Return [X, Y] of the center of cell containing provided text 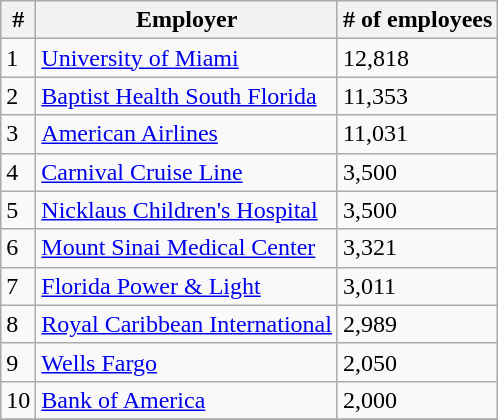
11,353 [417, 96]
11,031 [417, 134]
Baptist Health South Florida [187, 96]
3 [18, 134]
Employer [187, 20]
University of Miami [187, 58]
# [18, 20]
Wells Fargo [187, 362]
Florida Power & Light [187, 286]
8 [18, 324]
Carnival Cruise Line [187, 172]
7 [18, 286]
3,011 [417, 286]
2,050 [417, 362]
2,989 [417, 324]
12,818 [417, 58]
American Airlines [187, 134]
Nicklaus Children's Hospital [187, 210]
10 [18, 400]
Royal Caribbean International [187, 324]
6 [18, 248]
# of employees [417, 20]
3,321 [417, 248]
5 [18, 210]
2,000 [417, 400]
Bank of America [187, 400]
9 [18, 362]
4 [18, 172]
2 [18, 96]
1 [18, 58]
Mount Sinai Medical Center [187, 248]
